Identify which cell holds the provided text, then report its [x, y] central coordinate. 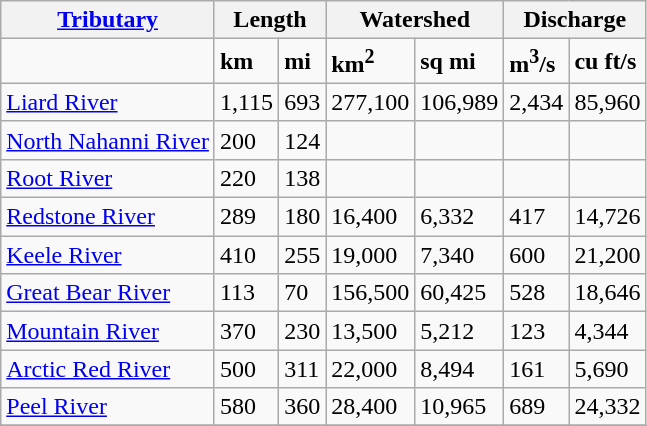
161 [536, 369]
m3/s [536, 62]
18,646 [608, 293]
8,494 [460, 369]
370 [246, 331]
7,340 [460, 255]
Arctic Red River [108, 369]
6,332 [460, 217]
500 [246, 369]
5,212 [460, 331]
60,425 [460, 293]
5,690 [608, 369]
22,000 [370, 369]
2,434 [536, 102]
28,400 [370, 407]
230 [302, 331]
417 [536, 217]
156,500 [370, 293]
220 [246, 178]
106,989 [460, 102]
Root River [108, 178]
24,332 [608, 407]
21,200 [608, 255]
528 [536, 293]
16,400 [370, 217]
123 [536, 331]
124 [302, 140]
Tributary [108, 20]
Watershed [415, 20]
Keele River [108, 255]
277,100 [370, 102]
180 [302, 217]
138 [302, 178]
255 [302, 255]
13,500 [370, 331]
Mountain River [108, 331]
311 [302, 369]
Redstone River [108, 217]
mi [302, 62]
km2 [370, 62]
693 [302, 102]
14,726 [608, 217]
10,965 [460, 407]
113 [246, 293]
689 [536, 407]
600 [536, 255]
sq mi [460, 62]
4,344 [608, 331]
70 [302, 293]
Great Bear River [108, 293]
580 [246, 407]
Peel River [108, 407]
Length [270, 20]
200 [246, 140]
cu ft/s [608, 62]
19,000 [370, 255]
85,960 [608, 102]
North Nahanni River [108, 140]
360 [302, 407]
Liard River [108, 102]
1,115 [246, 102]
Discharge [575, 20]
289 [246, 217]
km [246, 62]
410 [246, 255]
